From the cell containing the given text, extract its center point as [X, Y] coordinate. 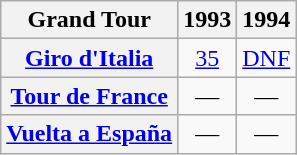
Tour de France [90, 96]
35 [208, 58]
1993 [208, 20]
1994 [266, 20]
Giro d'Italia [90, 58]
Vuelta a España [90, 134]
DNF [266, 58]
Grand Tour [90, 20]
